Provide the [x, y] coordinate of the cell's center where the given text is located.  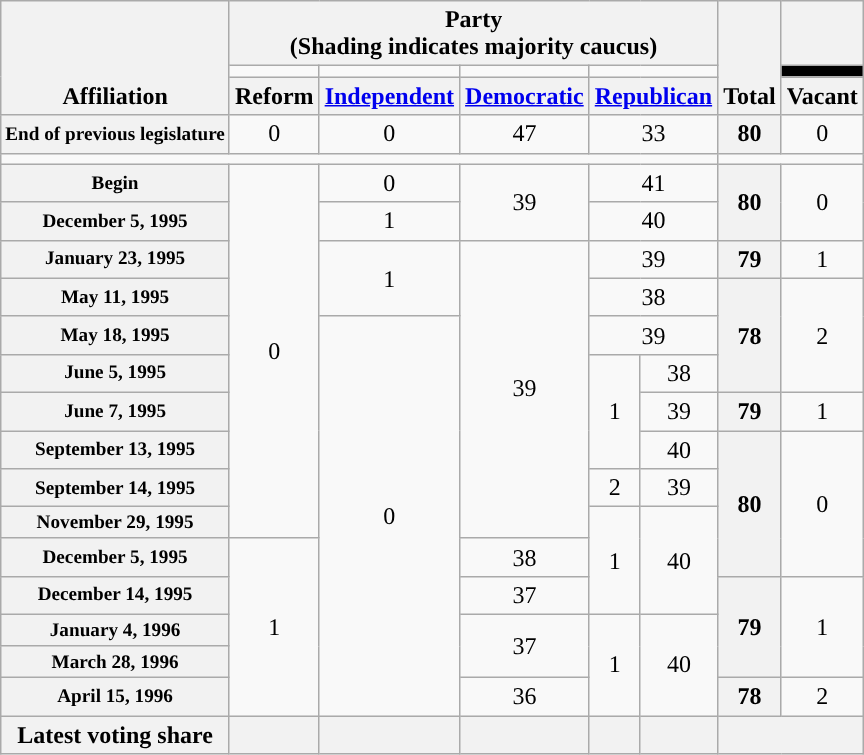
Independent [389, 96]
May 18, 1995 [116, 335]
December 14, 1995 [116, 595]
41 [653, 183]
End of previous legislature [116, 134]
March 28, 1996 [116, 662]
Party (Shading indicates majority caucus) [473, 34]
January 23, 1995 [116, 259]
April 15, 1996 [116, 697]
Begin [116, 183]
May 11, 1995 [116, 297]
Vacant [822, 96]
January 4, 1996 [116, 630]
Latest voting share [116, 735]
Republican [653, 96]
Reform [274, 96]
June 5, 1995 [116, 373]
June 7, 1995 [116, 411]
September 13, 1995 [116, 449]
47 [525, 134]
November 29, 1995 [116, 523]
Total [750, 58]
33 [653, 134]
September 14, 1995 [116, 488]
Affiliation [116, 58]
36 [525, 697]
Democratic [525, 96]
